Identify which cell holds the provided text, then report its (x, y) central coordinate. 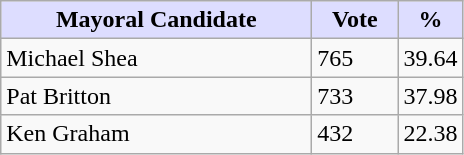
Pat Britton (156, 96)
Vote (355, 20)
22.38 (430, 134)
Mayoral Candidate (156, 20)
37.98 (430, 96)
765 (355, 58)
39.64 (430, 58)
% (430, 20)
Michael Shea (156, 58)
733 (355, 96)
Ken Graham (156, 134)
432 (355, 134)
